For the text-containing cell, return its midpoint in (x, y) coordinate format. 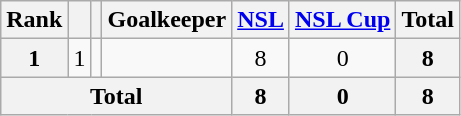
Rank (34, 20)
NSL (261, 20)
Goalkeeper (167, 20)
NSL Cup (342, 20)
